For the text-containing cell, return its midpoint in (X, Y) coordinate format. 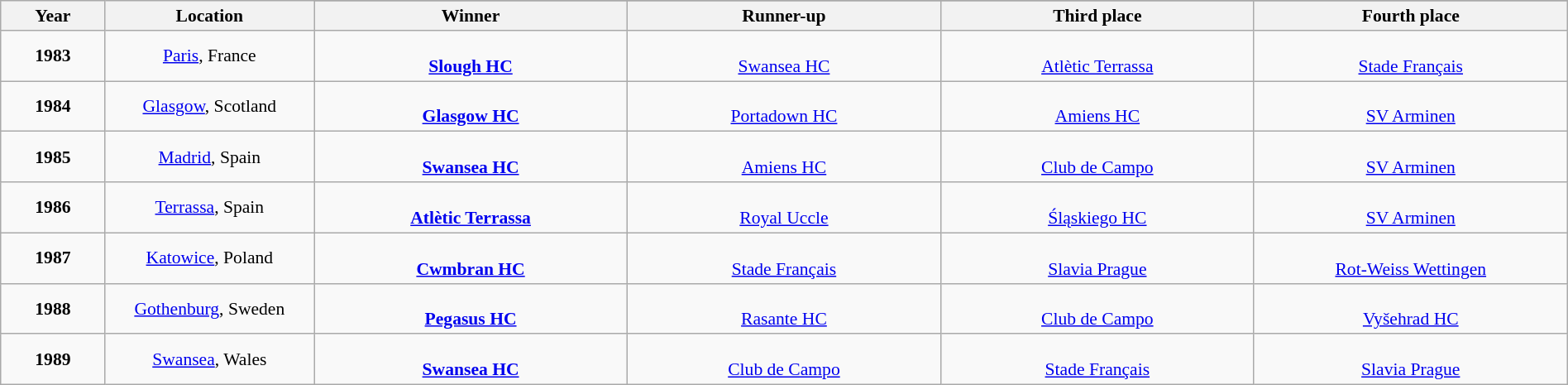
1989 (53, 359)
1987 (53, 258)
Third place (1097, 16)
Madrid, Spain (210, 157)
Rot-Weiss Wettingen (1411, 258)
Śląskiego HC (1097, 207)
Rasante HC (784, 308)
Glasgow, Scotland (210, 106)
Royal Uccle (784, 207)
Katowice, Poland (210, 258)
1986 (53, 207)
Slough HC (471, 56)
Paris, France (210, 56)
Portadown HC (784, 106)
Winner (471, 16)
Pegasus HC (471, 308)
Location (210, 16)
1985 (53, 157)
Runner-up (784, 16)
Terrassa, Spain (210, 207)
Year (53, 16)
Cwmbran HC (471, 258)
1988 (53, 308)
Vyšehrad HC (1411, 308)
Glasgow HC (471, 106)
Swansea, Wales (210, 359)
Fourth place (1411, 16)
1984 (53, 106)
Gothenburg, Sweden (210, 308)
1983 (53, 56)
